Capture the cell that displays the provided text and extract its [x, y] central coordinate. 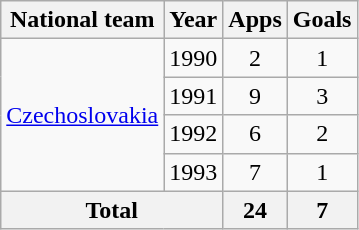
National team [82, 20]
Apps [255, 20]
Goals [322, 20]
Year [194, 20]
1991 [194, 96]
24 [255, 210]
1992 [194, 134]
9 [255, 96]
1993 [194, 172]
Total [112, 210]
1990 [194, 58]
Czechoslovakia [82, 115]
3 [322, 96]
6 [255, 134]
